Detect which cell encompasses the target text, then output its (X, Y) center coordinate. 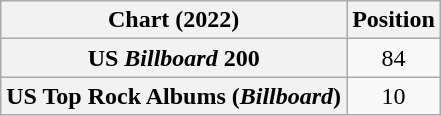
10 (394, 96)
US Top Rock Albums (Billboard) (174, 96)
Position (394, 20)
Chart (2022) (174, 20)
84 (394, 58)
US Billboard 200 (174, 58)
